Output the (X, Y) coordinate of the center of the cell containing the given text.  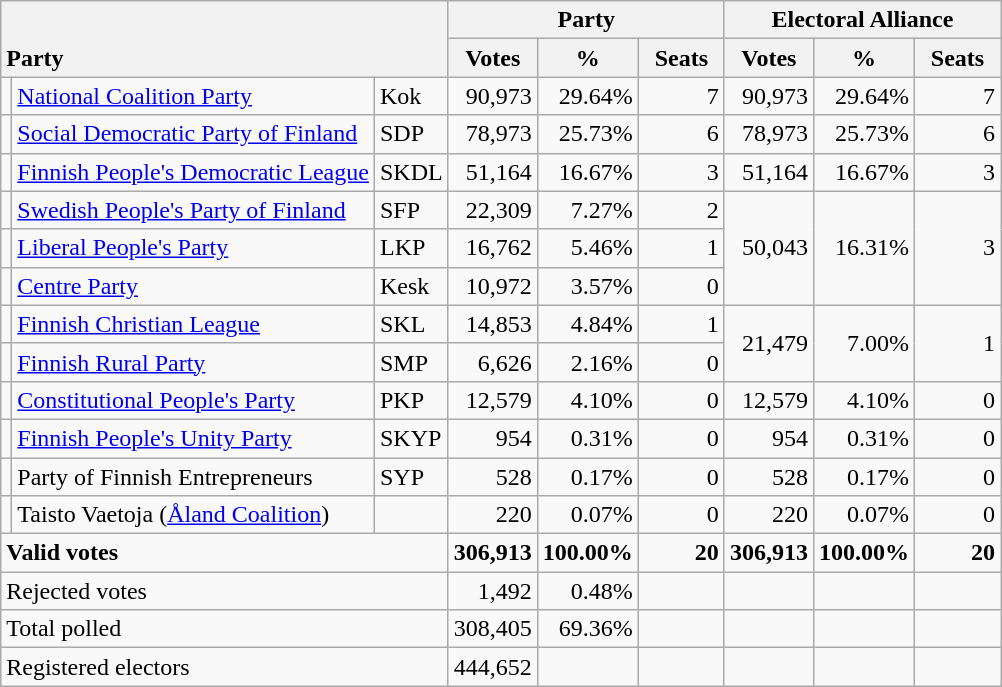
16.31% (864, 248)
10,972 (492, 286)
Finnish Rural Party (194, 362)
1,492 (492, 591)
SKDL (411, 172)
7.00% (864, 343)
SDP (411, 134)
16,762 (492, 248)
2.16% (588, 362)
7.27% (588, 210)
Social Democratic Party of Finland (194, 134)
14,853 (492, 324)
PKP (411, 400)
Swedish People's Party of Finland (194, 210)
Rejected votes (224, 591)
Kok (411, 96)
Finnish People's Democratic League (194, 172)
4.84% (588, 324)
Party of Finnish Entrepreneurs (194, 477)
Registered electors (224, 667)
Finnish People's Unity Party (194, 438)
SFP (411, 210)
22,309 (492, 210)
SKYP (411, 438)
21,479 (768, 343)
Taisto Vaetoja (Åland Coalition) (194, 515)
Finnish Christian League (194, 324)
Valid votes (224, 553)
SMP (411, 362)
Kesk (411, 286)
0.48% (588, 591)
50,043 (768, 248)
SKL (411, 324)
Electoral Alliance (862, 20)
5.46% (588, 248)
6,626 (492, 362)
2 (681, 210)
Total polled (224, 629)
444,652 (492, 667)
3.57% (588, 286)
Constitutional People's Party (194, 400)
Liberal People's Party (194, 248)
Centre Party (194, 286)
National Coalition Party (194, 96)
69.36% (588, 629)
308,405 (492, 629)
LKP (411, 248)
SYP (411, 477)
